From the cell containing the given text, extract its center point as (x, y) coordinate. 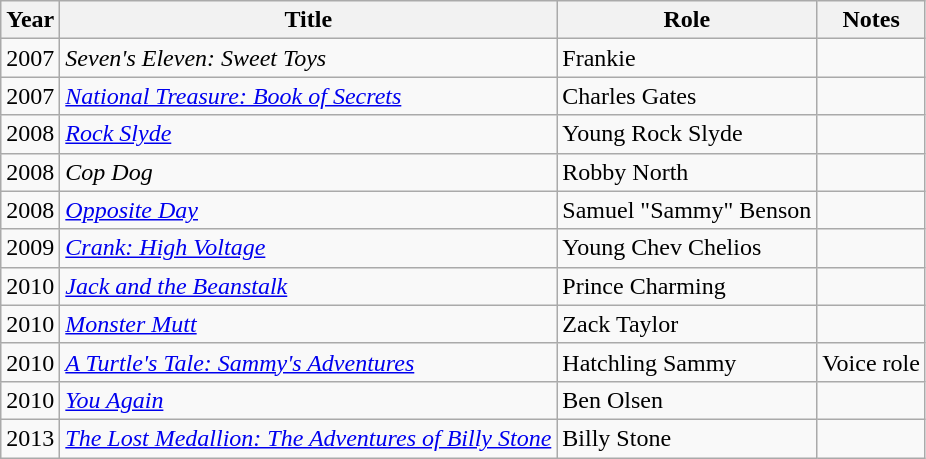
You Again (308, 400)
Crank: High Voltage (308, 248)
Notes (872, 20)
Billy Stone (687, 438)
Year (30, 20)
Cop Dog (308, 172)
Young Chev Chelios (687, 248)
Title (308, 20)
A Turtle's Tale: Sammy's Adventures (308, 362)
2009 (30, 248)
2013 (30, 438)
Frankie (687, 58)
Charles Gates (687, 96)
Young Rock Slyde (687, 134)
Samuel "Sammy" Benson (687, 210)
Robby North (687, 172)
The Lost Medallion: The Adventures of Billy Stone (308, 438)
Rock Slyde (308, 134)
Prince Charming (687, 286)
Hatchling Sammy (687, 362)
Ben Olsen (687, 400)
Opposite Day (308, 210)
Voice role (872, 362)
Jack and the Beanstalk (308, 286)
Role (687, 20)
National Treasure: Book of Secrets (308, 96)
Seven's Eleven: Sweet Toys (308, 58)
Zack Taylor (687, 324)
Monster Mutt (308, 324)
